Identify which cell holds the provided text, then report its (x, y) central coordinate. 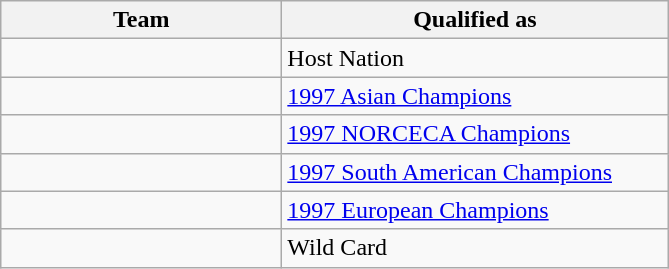
1997 European Champions (475, 210)
Qualified as (475, 20)
1997 NORCECA Champions (475, 134)
Team (142, 20)
Wild Card (475, 248)
Host Nation (475, 58)
1997 Asian Champions (475, 96)
1997 South American Champions (475, 172)
